Pinpoint the cell where the given text exists, returning its (x, y) midpoint coordinate. 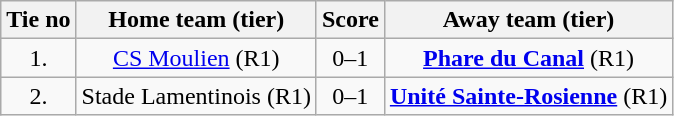
Unité Sainte-Rosienne (R1) (528, 96)
Home team (tier) (196, 20)
Score (350, 20)
Phare du Canal (R1) (528, 58)
CS Moulien (R1) (196, 58)
Away team (tier) (528, 20)
1. (38, 58)
Stade Lamentinois (R1) (196, 96)
Tie no (38, 20)
2. (38, 96)
